Determine the [X, Y] coordinate at the center of the cell enclosing the given text.  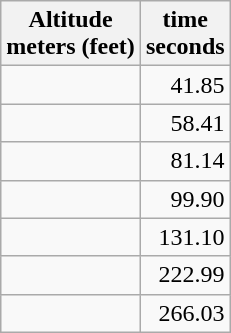
Altitude meters (feet) [71, 34]
131.10 [185, 237]
81.14 [185, 161]
time seconds [185, 34]
58.41 [185, 123]
99.90 [185, 199]
41.85 [185, 85]
222.99 [185, 275]
266.03 [185, 313]
